Return (X, Y) of the center of cell containing provided text 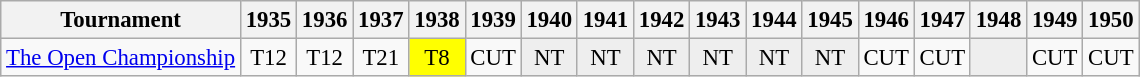
Tournament (121, 20)
1935 (268, 20)
1945 (830, 20)
1937 (381, 20)
1938 (437, 20)
1950 (1111, 20)
1949 (1055, 20)
1946 (886, 20)
1948 (998, 20)
1940 (549, 20)
1936 (325, 20)
T8 (437, 58)
1944 (774, 20)
1943 (718, 20)
The Open Championship (121, 58)
1939 (493, 20)
T21 (381, 58)
1942 (661, 20)
1941 (605, 20)
1947 (942, 20)
